Search for the cell housing the specified text and yield its [x, y] center coordinate. 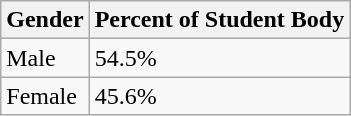
Male [45, 58]
Percent of Student Body [220, 20]
Gender [45, 20]
54.5% [220, 58]
45.6% [220, 96]
Female [45, 96]
